Output the [x, y] coordinate of the center of the cell containing the given text.  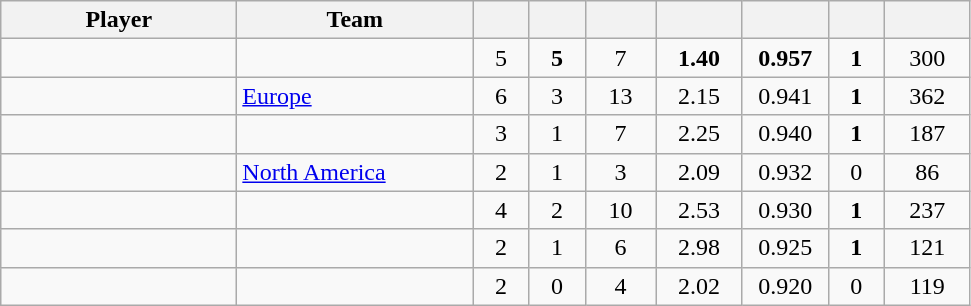
237 [927, 210]
2.02 [699, 286]
0.930 [785, 210]
2.98 [699, 248]
187 [927, 134]
362 [927, 96]
0.940 [785, 134]
300 [927, 58]
121 [927, 248]
13 [620, 96]
0.932 [785, 172]
0.941 [785, 96]
10 [620, 210]
Player [119, 20]
North America [355, 172]
0.920 [785, 286]
0.957 [785, 58]
2.25 [699, 134]
1.40 [699, 58]
Team [355, 20]
119 [927, 286]
0.925 [785, 248]
2.09 [699, 172]
2.53 [699, 210]
86 [927, 172]
2.15 [699, 96]
Europe [355, 96]
